Find where the given text appears and provide that cell's center as [X, Y] coordinate. 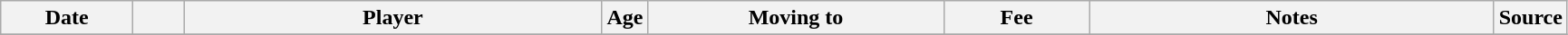
Date [67, 18]
Player [393, 18]
Source [1530, 18]
Fee [1017, 18]
Notes [1292, 18]
Age [625, 18]
Moving to [796, 18]
